Output the [x, y] coordinate of the center of the cell containing the given text.  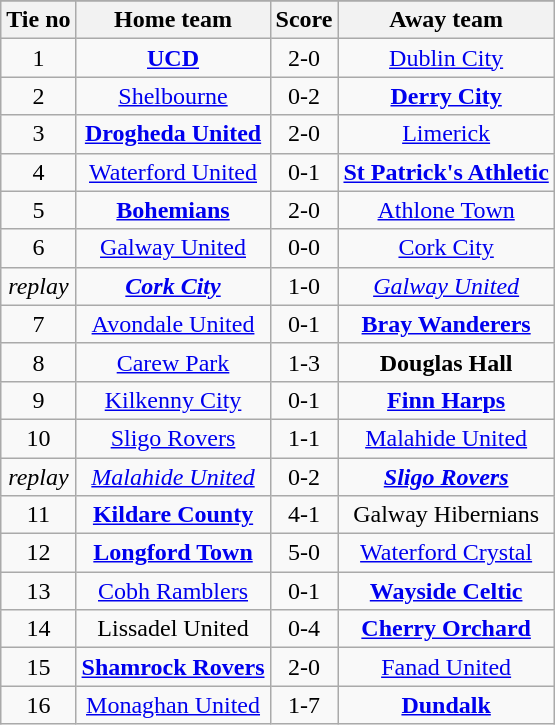
3 [38, 134]
0-4 [304, 629]
13 [38, 591]
Bray Wanderers [446, 324]
Shamrock Rovers [173, 667]
Waterford United [173, 172]
15 [38, 667]
1-1 [304, 438]
UCD [173, 58]
Home team [173, 20]
Avondale United [173, 324]
Cobh Ramblers [173, 591]
14 [38, 629]
Wayside Celtic [446, 591]
Fanad United [446, 667]
Kilkenny City [173, 400]
St Patrick's Athletic [446, 172]
Bohemians [173, 210]
6 [38, 248]
11 [38, 515]
10 [38, 438]
Drogheda United [173, 134]
Derry City [446, 96]
4-1 [304, 515]
7 [38, 324]
16 [38, 705]
Douglas Hall [446, 362]
Away team [446, 20]
Waterford Crystal [446, 553]
0-0 [304, 248]
2 [38, 96]
Cherry Orchard [446, 629]
Lissadel United [173, 629]
Shelbourne [173, 96]
Score [304, 20]
5 [38, 210]
1-7 [304, 705]
9 [38, 400]
Finn Harps [446, 400]
Dundalk [446, 705]
Limerick [446, 134]
Galway Hibernians [446, 515]
4 [38, 172]
1-0 [304, 286]
Carew Park [173, 362]
Kildare County [173, 515]
Dublin City [446, 58]
5-0 [304, 553]
8 [38, 362]
12 [38, 553]
Athlone Town [446, 210]
1 [38, 58]
Tie no [38, 20]
Monaghan United [173, 705]
Longford Town [173, 553]
1-3 [304, 362]
